Provide the [x, y] coordinate of the cell's center where the given text is located.  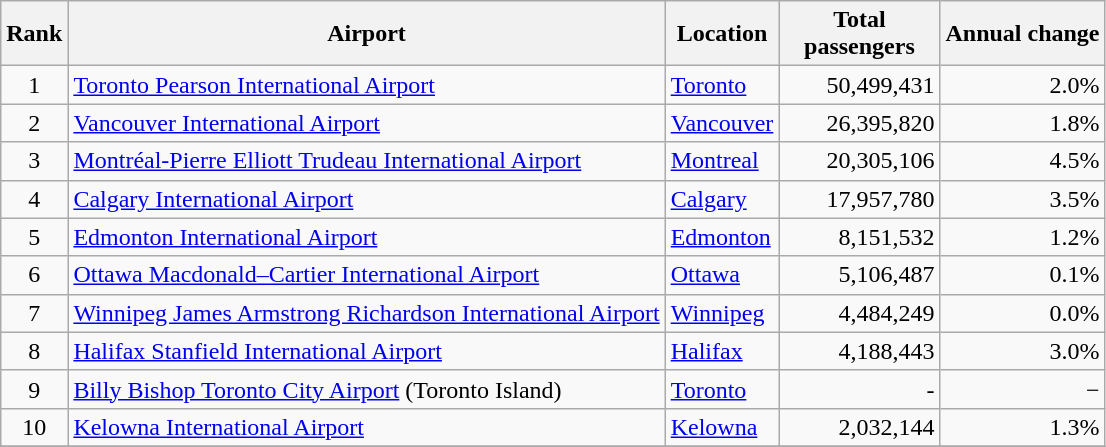
2.0% [1022, 85]
Kelowna [722, 427]
3 [34, 161]
5 [34, 237]
1.3% [1022, 427]
Edmonton International Airport [366, 237]
4,484,249 [860, 313]
3.5% [1022, 199]
Halifax [722, 351]
7 [34, 313]
1 [34, 85]
Airport [366, 34]
0.1% [1022, 275]
2,032,144 [860, 427]
Rank [34, 34]
Total passengers [860, 34]
Annual change [1022, 34]
9 [34, 389]
Halifax Stanfield International Airport [366, 351]
17,957,780 [860, 199]
Calgary [722, 199]
1.2% [1022, 237]
Winnipeg James Armstrong Richardson International Airport [366, 313]
5,106,487 [860, 275]
Toronto Pearson International Airport [366, 85]
8 [34, 351]
− [1022, 389]
Winnipeg [722, 313]
Ottawa Macdonald–Cartier International Airport [366, 275]
20,305,106 [860, 161]
Ottawa [722, 275]
26,395,820 [860, 123]
50,499,431 [860, 85]
Edmonton [722, 237]
4 [34, 199]
Location [722, 34]
3.0% [1022, 351]
10 [34, 427]
4.5% [1022, 161]
Montreal [722, 161]
2 [34, 123]
4,188,443 [860, 351]
0.0% [1022, 313]
Montréal-Pierre Elliott Trudeau International Airport [366, 161]
6 [34, 275]
Vancouver International Airport [366, 123]
Calgary International Airport [366, 199]
- [860, 389]
1.8% [1022, 123]
Vancouver [722, 123]
Billy Bishop Toronto City Airport (Toronto Island) [366, 389]
Kelowna International Airport [366, 427]
8,151,532 [860, 237]
